For the text-containing cell, return its midpoint in (X, Y) coordinate format. 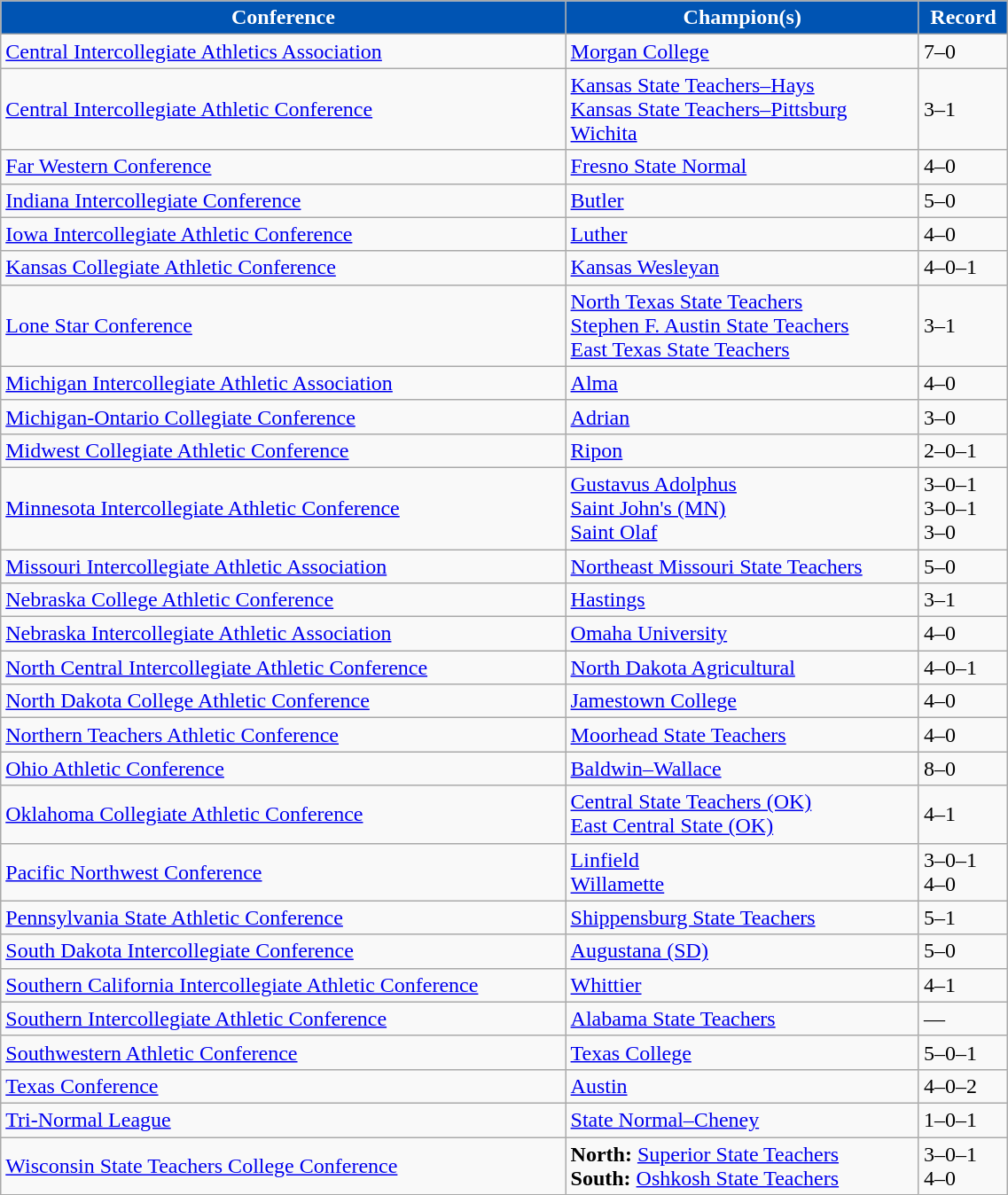
North Dakota College Athletic Conference (284, 701)
Nebraska College Athletic Conference (284, 600)
7–0 (963, 51)
5–1 (963, 918)
Kansas State Teachers–HaysKansas State Teachers–PittsburgWichita (742, 109)
Central Intercollegiate Athletics Association (284, 51)
LinfieldWillamette (742, 872)
Southwestern Athletic Conference (284, 1052)
Alma (742, 383)
Whittier (742, 985)
3–0–13–0–13–0 (963, 508)
Adrian (742, 417)
Missouri Intercollegiate Athletic Association (284, 566)
North Dakota Agricultural (742, 668)
Michigan Intercollegiate Athletic Association (284, 383)
South Dakota Intercollegiate Conference (284, 951)
Morgan College (742, 51)
Southern California Intercollegiate Athletic Conference (284, 985)
North Central Intercollegiate Athletic Conference (284, 668)
Baldwin–Wallace (742, 769)
Austin (742, 1086)
Central Intercollegiate Athletic Conference (284, 109)
2–0–1 (963, 450)
Augustana (SD) (742, 951)
Iowa Intercollegiate Athletic Conference (284, 234)
Alabama State Teachers (742, 1019)
Southern Intercollegiate Athletic Conference (284, 1019)
Shippensburg State Teachers (742, 918)
Indiana Intercollegiate Conference (284, 200)
5–0–1 (963, 1052)
Jamestown College (742, 701)
Pennsylvania State Athletic Conference (284, 918)
Northeast Missouri State Teachers (742, 566)
Northern Teachers Athletic Conference (284, 735)
Nebraska Intercollegiate Athletic Association (284, 634)
Central State Teachers (OK)East Central State (OK) (742, 814)
8–0 (963, 769)
Hastings (742, 600)
State Normal–Cheney (742, 1120)
North Texas State TeachersStephen F. Austin State TeachersEast Texas State Teachers (742, 325)
Wisconsin State Teachers College Conference (284, 1165)
Midwest Collegiate Athletic Conference (284, 450)
Omaha University (742, 634)
Gustavus AdolphusSaint John's (MN)Saint Olaf (742, 508)
Ohio Athletic Conference (284, 769)
Fresno State Normal (742, 167)
North: Superior State TeachersSouth: Oshkosh State Teachers (742, 1165)
Far Western Conference (284, 167)
Tri-Normal League (284, 1120)
4–0–2 (963, 1086)
Texas College (742, 1052)
Luther (742, 234)
Minnesota Intercollegiate Athletic Conference (284, 508)
Kansas Wesleyan (742, 268)
Oklahoma Collegiate Athletic Conference (284, 814)
Butler (742, 200)
1–0–1 (963, 1120)
Lone Star Conference (284, 325)
Kansas Collegiate Athletic Conference (284, 268)
Ripon (742, 450)
Michigan-Ontario Collegiate Conference (284, 417)
Record (963, 18)
Texas Conference (284, 1086)
Pacific Northwest Conference (284, 872)
Conference (284, 18)
3–0 (963, 417)
— (963, 1019)
Champion(s) (742, 18)
Moorhead State Teachers (742, 735)
